Determine the (X, Y) coordinate at the center of the cell enclosing the given text.  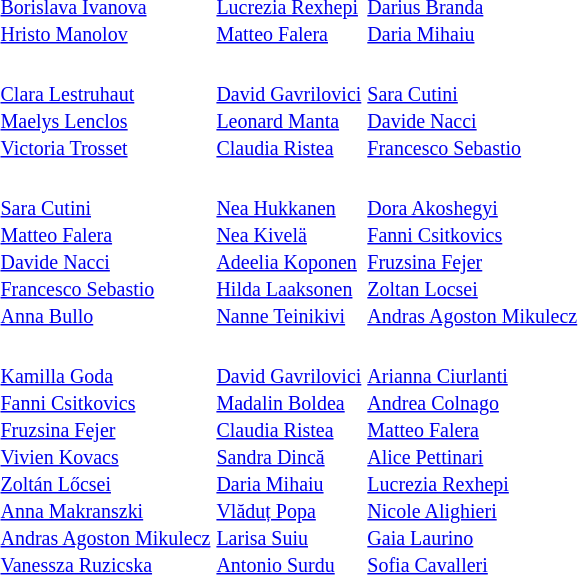
Nea HukkanenNea KiveläAdeelia KoponenHilda LaaksonenNanne Teinikivi (289, 248)
David GavriloviciLeonard MantaClaudia Ristea (289, 106)
